Output the (x, y) coordinate of the center of the cell containing the given text.  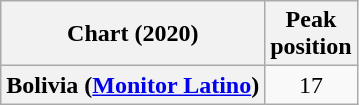
17 (311, 85)
Chart (2020) (133, 34)
Bolivia (Monitor Latino) (133, 85)
Peak position (311, 34)
